From the cell containing the given text, extract its center point as (x, y) coordinate. 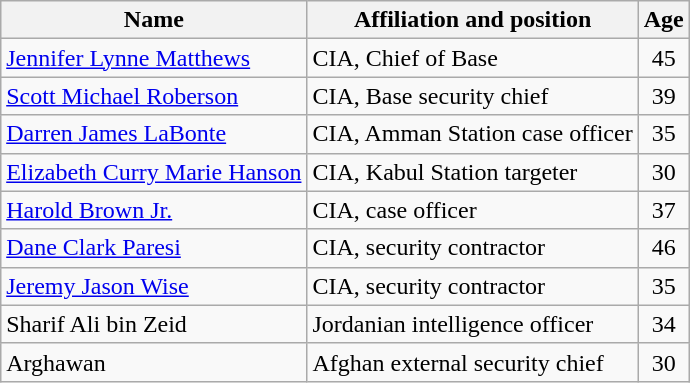
37 (664, 210)
Sharif Ali bin Zeid (154, 324)
Jeremy Jason Wise (154, 286)
CIA, case officer (472, 210)
46 (664, 248)
Affiliation and position (472, 20)
Age (664, 20)
Dane Clark Paresi (154, 248)
Name (154, 20)
Elizabeth Curry Marie Hanson (154, 172)
Harold Brown Jr. (154, 210)
CIA, Kabul Station targeter (472, 172)
Jennifer Lynne Matthews (154, 58)
39 (664, 96)
CIA, Amman Station case officer (472, 134)
Scott Michael Roberson (154, 96)
CIA, Base security chief (472, 96)
Arghawan (154, 362)
Darren James LaBonte (154, 134)
45 (664, 58)
CIA, Chief of Base (472, 58)
Afghan external security chief (472, 362)
Jordanian intelligence officer (472, 324)
34 (664, 324)
